Extract the (x, y) coordinate from the center of the cell holding the provided text.  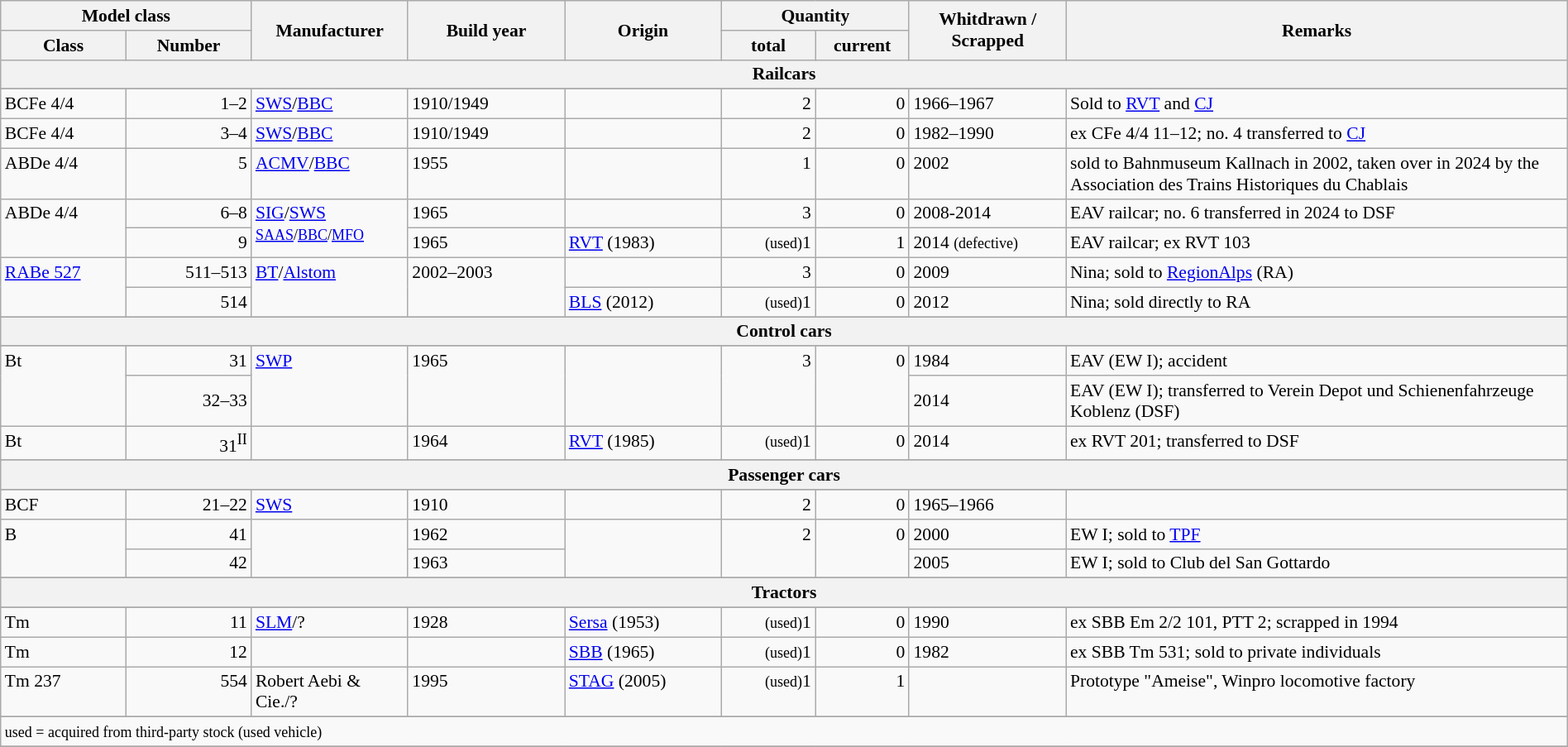
42 (189, 563)
1982–1990 (987, 134)
32–33 (189, 400)
3–4 (189, 134)
2014 (defective) (987, 243)
SWP (329, 387)
1984 (987, 362)
Passenger cars (784, 476)
1965–1966 (987, 505)
Manufacturer (329, 30)
1966–1967 (987, 104)
current (863, 45)
EW I; sold to Club del San Gottardo (1317, 563)
554 (189, 692)
2000 (987, 534)
Nina; sold directly to RA (1317, 302)
Control cars (784, 332)
used = acquired from third-party stock (used vehicle) (784, 732)
21–22 (189, 505)
ACMV/BBC (329, 174)
Quantity (815, 16)
Build year (486, 30)
Remarks (1317, 30)
EAV (EW I); transferred to Verein Depot und Schienenfahrzeuge Koblenz (DSF) (1317, 400)
Model class (126, 16)
31II (189, 443)
RABe 527 (64, 288)
1990 (987, 623)
total (768, 45)
31 (189, 362)
sold to Bahnmuseum Kallnach in 2002, taken over in 2024 by the Association des Trains Historiques du Chablais (1317, 174)
ex CFe 4/4 11–12; no. 4 transferred to CJ (1317, 134)
2012 (987, 302)
1963 (486, 563)
ex RVT 201; transferred to DSF (1317, 443)
Railcars (784, 74)
EAV railcar; no. 6 transferred in 2024 to DSF (1317, 213)
B (64, 549)
BCF (64, 505)
Tm 237 (64, 692)
EAV (EW I); accident (1317, 362)
2005 (987, 563)
SLM/? (329, 623)
1962 (486, 534)
RVT (1985) (643, 443)
1964 (486, 443)
2002 (987, 174)
Prototype "Ameise", Winpro locomotive factory (1317, 692)
Class (64, 45)
1955 (486, 174)
9 (189, 243)
Tractors (784, 593)
ex SBB Tm 531; sold to private individuals (1317, 652)
2009 (987, 273)
1982 (987, 652)
511–513 (189, 273)
EAV railcar; ex RVT 103 (1317, 243)
EW I; sold to TPF (1317, 534)
Sersa (1953) (643, 623)
RVT (1983) (643, 243)
514 (189, 302)
Sold to RVT and CJ (1317, 104)
1910 (486, 505)
11 (189, 623)
1–2 (189, 104)
41 (189, 534)
2002–2003 (486, 288)
6–8 (189, 213)
SIG/SWSSAAS/BBC/MFO (329, 228)
Origin (643, 30)
BT/Alstom (329, 288)
Number (189, 45)
Robert Aebi & Cie./? (329, 692)
Nina; sold to RegionAlps (RA) (1317, 273)
SWS (329, 505)
12 (189, 652)
2008-2014 (987, 213)
Whitdrawn / Scrapped (987, 30)
STAG (2005) (643, 692)
ex SBB Em 2/2 101, PTT 2; scrapped in 1994 (1317, 623)
SBB (1965) (643, 652)
1995 (486, 692)
5 (189, 174)
1928 (486, 623)
BLS (2012) (643, 302)
